Extract the (x, y) coordinate from the center of the cell holding the provided text.  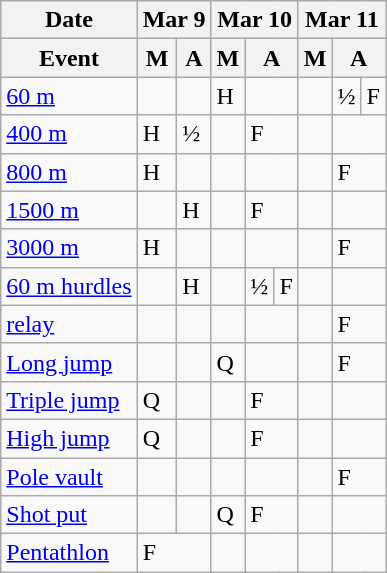
Pentathlon (69, 553)
400 m (69, 134)
1500 m (69, 210)
Event (69, 58)
Shot put (69, 515)
High jump (69, 438)
Date (69, 20)
3000 m (69, 248)
60 m (69, 96)
relay (69, 324)
Mar 10 (254, 20)
Long jump (69, 362)
Triple jump (69, 400)
Mar 9 (174, 20)
Mar 11 (342, 20)
800 m (69, 172)
Pole vault (69, 477)
60 m hurdles (69, 286)
